Determine the [x, y] coordinate at the center of the cell enclosing the given text.  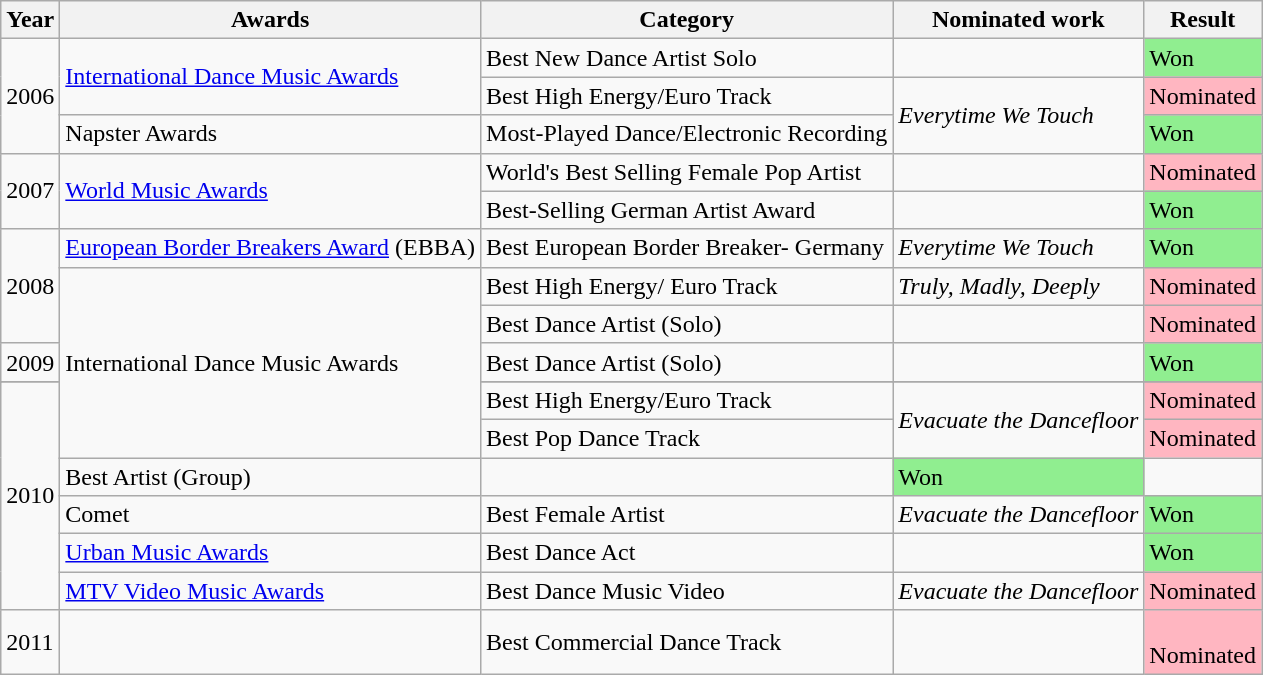
Urban Music Awards [270, 553]
Awards [270, 20]
Best Pop Dance Track [687, 438]
2009 [30, 362]
Best New Dance Artist Solo [687, 58]
World's Best Selling Female Pop Artist [687, 172]
Best Dance Music Video [687, 591]
2011 [30, 642]
Result [1203, 20]
Truly, Madly, Deeply [1018, 286]
Best European Border Breaker- Germany [687, 248]
Best Dance Act [687, 553]
Napster Awards [270, 134]
Best Commercial Dance Track [687, 642]
Year [30, 20]
Best-Selling German Artist Award [687, 210]
Best High Energy/ Euro Track [687, 286]
2008 [30, 286]
MTV Video Music Awards [270, 591]
European Border Breakers Award (EBBA) [270, 248]
Category [687, 20]
2006 [30, 96]
2010 [30, 495]
2007 [30, 191]
Nominated work [1018, 20]
World Music Awards [270, 191]
Best Female Artist [687, 515]
Comet [270, 515]
Best Artist (Group) [270, 477]
Most-Played Dance/Electronic Recording [687, 134]
